Return [X, Y] of the center of cell containing provided text 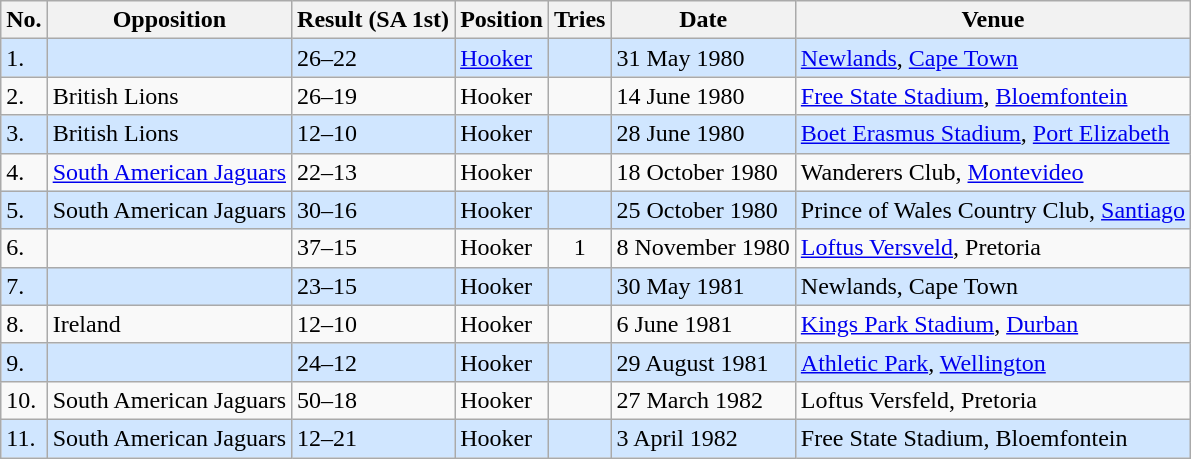
Prince of Wales Country Club, Santiago [992, 210]
25 October 1980 [703, 210]
Result (SA 1st) [374, 20]
22–13 [374, 172]
2. [24, 96]
6 June 1981 [703, 324]
Position [502, 20]
6. [24, 248]
27 March 1982 [703, 400]
29 August 1981 [703, 362]
Opposition [169, 20]
1. [24, 58]
Ireland [169, 324]
3 April 1982 [703, 438]
37–15 [374, 248]
8. [24, 324]
Venue [992, 20]
1 [580, 248]
4. [24, 172]
18 October 1980 [703, 172]
8 November 1980 [703, 248]
7. [24, 286]
24–12 [374, 362]
14 June 1980 [703, 96]
31 May 1980 [703, 58]
Kings Park Stadium, Durban [992, 324]
28 June 1980 [703, 134]
Date [703, 20]
23–15 [374, 286]
3. [24, 134]
10. [24, 400]
No. [24, 20]
26–22 [374, 58]
30 May 1981 [703, 286]
26–19 [374, 96]
12–21 [374, 438]
5. [24, 210]
50–18 [374, 400]
Wanderers Club, Montevideo [992, 172]
30–16 [374, 210]
Boet Erasmus Stadium, Port Elizabeth [992, 134]
Loftus Versveld, Pretoria [992, 248]
11. [24, 438]
Loftus Versfeld, Pretoria [992, 400]
Tries [580, 20]
Athletic Park, Wellington [992, 362]
9. [24, 362]
